Scan for the cell matching the given text and deliver its [X, Y] coordinate at center. 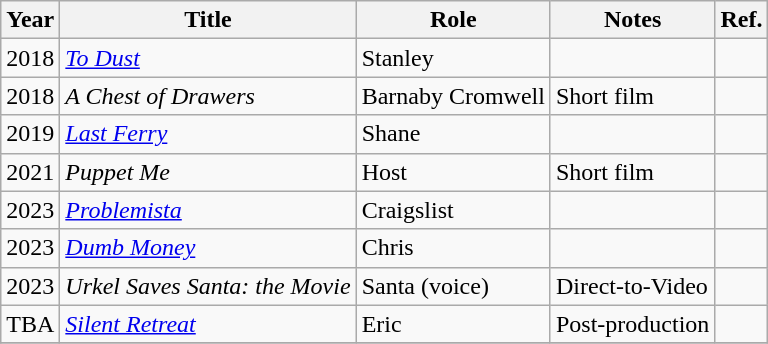
Santa (voice) [453, 286]
Puppet Me [208, 172]
TBA [30, 324]
Shane [453, 134]
Year [30, 20]
Eric [453, 324]
Ref. [742, 20]
Problemista [208, 210]
Chris [453, 248]
2019 [30, 134]
Dumb Money [208, 248]
Host [453, 172]
Title [208, 20]
2021 [30, 172]
To Dust [208, 58]
Stanley [453, 58]
Silent Retreat [208, 324]
A Chest of Drawers [208, 96]
Urkel Saves Santa: the Movie [208, 286]
Last Ferry [208, 134]
Post-production [632, 324]
Craigslist [453, 210]
Direct-to-Video [632, 286]
Role [453, 20]
Notes [632, 20]
Barnaby Cromwell [453, 96]
